Locate the cell with the specified text and output its [x, y] center coordinate. 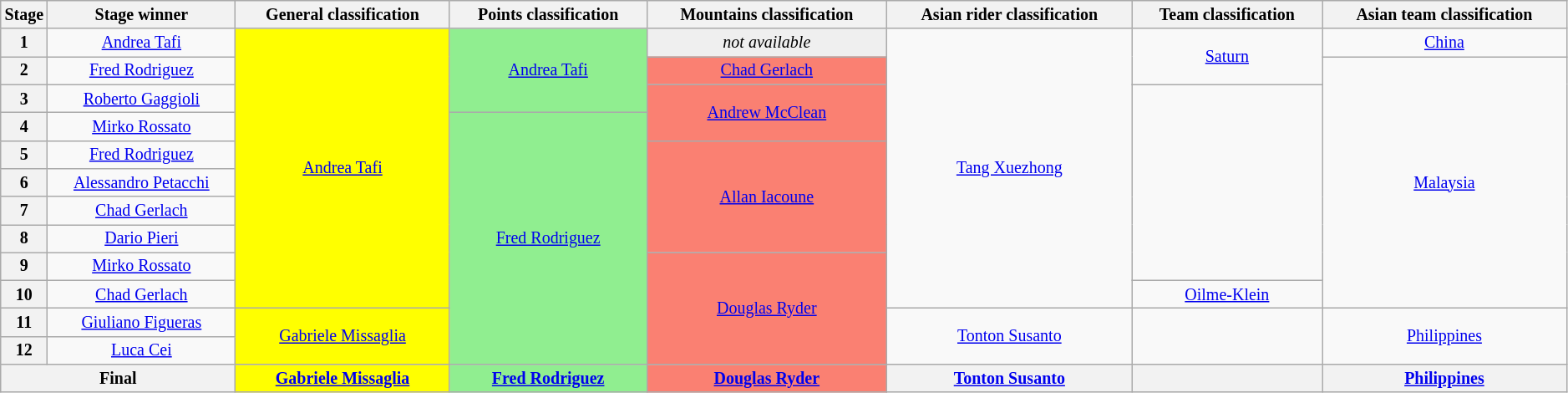
Giuliano Figueras [142, 323]
Stage [24, 15]
5 [24, 154]
Final [119, 378]
Allan Iacoune [767, 196]
General classification [343, 15]
1 [24, 43]
China [1445, 43]
Points classification [548, 15]
Dario Pieri [142, 239]
2 [24, 70]
12 [24, 351]
Oilme-Klein [1226, 294]
7 [24, 211]
not available [767, 43]
Andrew McClean [767, 112]
Asian team classification [1445, 15]
Asian rider classification [1010, 15]
4 [24, 127]
Stage winner [142, 15]
9 [24, 266]
8 [24, 239]
11 [24, 323]
Roberto Gaggioli [142, 99]
Luca Cei [142, 351]
Alessandro Petacchi [142, 182]
6 [24, 182]
10 [24, 294]
Team classification [1226, 15]
Saturn [1226, 57]
Tang Xuezhong [1010, 169]
Mountains classification [767, 15]
3 [24, 99]
Malaysia [1445, 182]
